Locate the cell with the specified text and output its (X, Y) center coordinate. 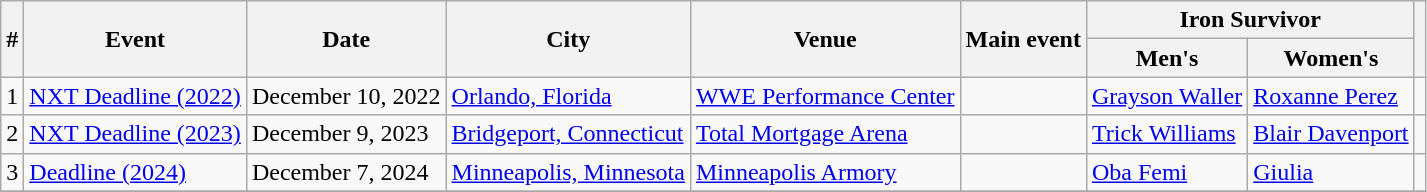
Main event (1023, 39)
Bridgeport, Connecticut (568, 134)
Grayson Waller (1166, 96)
Blair Davenport (1331, 134)
December 7, 2024 (346, 172)
December 9, 2023 (346, 134)
Women's (1331, 58)
NXT Deadline (2022) (136, 96)
Minneapolis, Minnesota (568, 172)
Date (346, 39)
Total Mortgage Arena (825, 134)
3 (12, 172)
Venue (825, 39)
1 (12, 96)
Orlando, Florida (568, 96)
NXT Deadline (2023) (136, 134)
Oba Femi (1166, 172)
Roxanne Perez (1331, 96)
Iron Survivor (1250, 20)
Trick Williams (1166, 134)
WWE Performance Center (825, 96)
Event (136, 39)
Men's (1166, 58)
Minneapolis Armory (825, 172)
Deadline (2024) (136, 172)
City (568, 39)
December 10, 2022 (346, 96)
Giulia (1331, 172)
2 (12, 134)
# (12, 39)
